Detect which cell encompasses the target text, then output its (x, y) center coordinate. 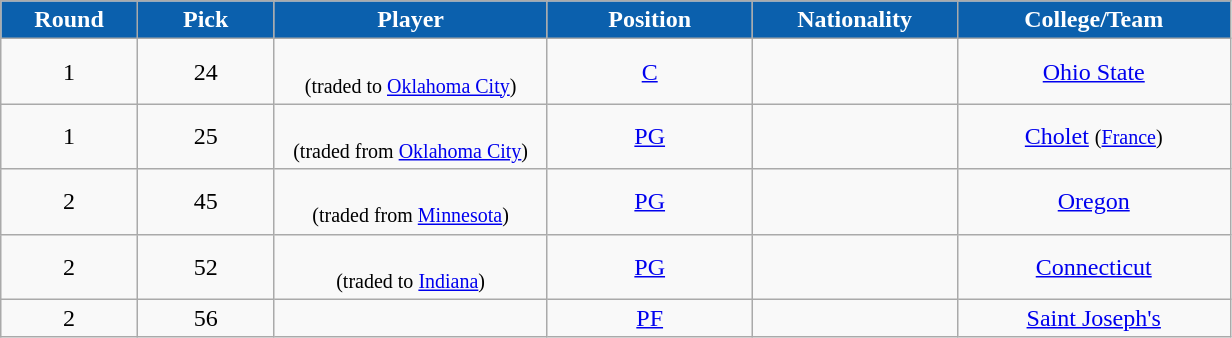
Position (650, 20)
College/Team (1094, 20)
24 (206, 72)
PF (650, 318)
52 (206, 266)
Oregon (1094, 202)
Round (70, 20)
Connecticut (1094, 266)
45 (206, 202)
56 (206, 318)
C (650, 72)
(traded to Indiana) (410, 266)
Nationality (854, 20)
Saint Joseph's (1094, 318)
Cholet (France) (1094, 136)
25 (206, 136)
(traded from Oklahoma City) (410, 136)
Pick (206, 20)
Player (410, 20)
(traded from Minnesota) (410, 202)
(traded to Oklahoma City) (410, 72)
Ohio State (1094, 72)
